Capture the cell that displays the provided text and extract its (x, y) central coordinate. 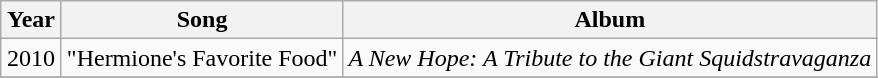
2010 (32, 58)
Year (32, 20)
A New Hope: A Tribute to the Giant Squidstravaganza (610, 58)
"Hermione's Favorite Food" (202, 58)
Album (610, 20)
Song (202, 20)
